Search for the cell housing the specified text and yield its (X, Y) center coordinate. 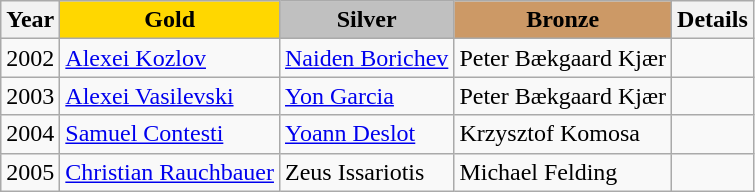
Samuel Contesti (170, 134)
Alexei Kozlov (170, 58)
Naiden Borichev (366, 58)
Alexei Vasilevski (170, 96)
Yon Garcia (366, 96)
2005 (30, 172)
Bronze (563, 20)
2004 (30, 134)
Christian Rauchbauer (170, 172)
Michael Felding (563, 172)
2003 (30, 96)
Gold (170, 20)
Zeus Issariotis (366, 172)
Details (713, 20)
Silver (366, 20)
Yoann Deslot (366, 134)
Krzysztof Komosa (563, 134)
Year (30, 20)
2002 (30, 58)
